From the cell containing the given text, extract its center point as [x, y] coordinate. 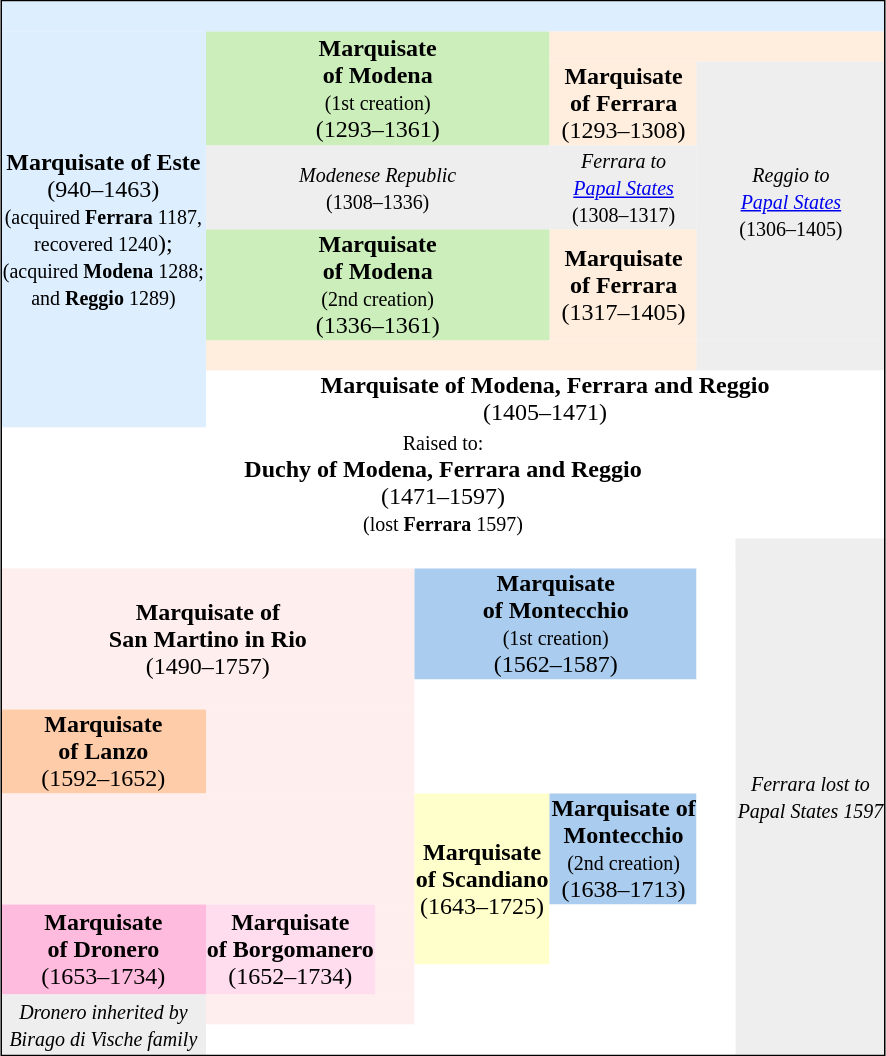
Marquisate ofMontecchio(2nd creation)(1638–1713) [624, 850]
Raised to:Duchy of Modena, Ferrara and Reggio(1471–1597)(lost Ferrara 1597) [442, 484]
Marquisate of Modena, Ferrara and Reggio(1405–1471) [544, 398]
Marquisateof Borgomanero(1652–1734) [290, 949]
Modenese Republic(1308–1336) [378, 188]
Marquisateof Dronero(1653–1734) [103, 949]
Dronero inherited byBirago di Vische family [103, 1024]
Marquisateof Montecchio(1st creation)(1562–1587) [556, 624]
Marquisateof Lanzo(1592–1652) [103, 752]
Marquisate ofSan Martino in Rio(1490–1757) [208, 638]
Marquisateof Ferrara(1293–1308) [624, 104]
Ferrara toPapal States(1308–1317) [624, 188]
Marquisateof Modena(1st creation)(1293–1361) [378, 89]
Reggio to Papal States(1306–1405) [791, 202]
Marquisate of Este(940–1463)(acquired Ferrara 1187,recovered 1240);(acquired Modena 1288;and Reggio 1289) [103, 230]
Marquisateof Ferrara(1317–1405) [624, 286]
Ferrara lost to Papal States 1597 [810, 796]
Marquisateof Scandiano(1643–1725) [482, 880]
Marquisateof Modena(2nd creation)(1336–1361) [378, 286]
